Capture the cell that displays the provided text and extract its (X, Y) central coordinate. 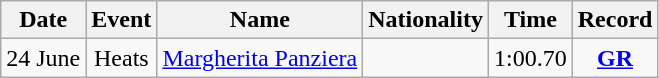
1:00.70 (530, 58)
Heats (122, 58)
Margherita Panziera (260, 58)
GR (615, 58)
Time (530, 20)
Event (122, 20)
Date (44, 20)
24 June (44, 58)
Record (615, 20)
Name (260, 20)
Nationality (426, 20)
